Pinpoint the cell where the given text exists, returning its [x, y] midpoint coordinate. 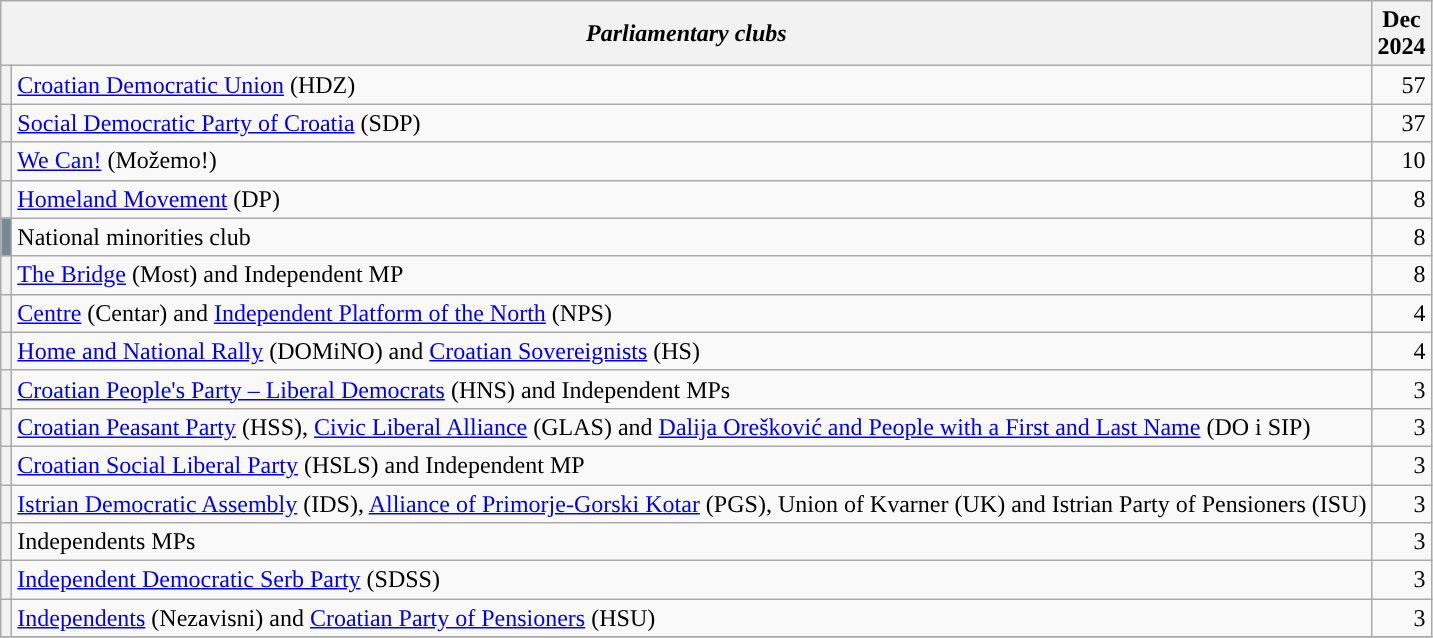
10 [1402, 161]
We Can! (Možemo!) [692, 161]
37 [1402, 123]
Homeland Movement (DP) [692, 199]
Dec2024 [1402, 34]
Independents (Nezavisni) and Croatian Party of Pensioners (HSU) [692, 618]
Croatian Peasant Party (HSS), Civic Liberal Alliance (GLAS) and Dalija Orešković and People with a First and Last Name (DO i SIP) [692, 427]
57 [1402, 85]
Independents MPs [692, 542]
Croatian Social Liberal Party (HSLS) and Independent MP [692, 465]
Independent Democratic Serb Party (SDSS) [692, 580]
Croatian People's Party – Liberal Democrats (HNS) and Independent MPs [692, 389]
Social Democratic Party of Croatia (SDP) [692, 123]
Istrian Democratic Assembly (IDS), Alliance of Primorje-Gorski Kotar (PGS), Union of Kvarner (UK) and Istrian Party of Pensioners (ISU) [692, 503]
Parliamentary clubs [686, 34]
Centre (Centar) and Independent Platform of the North (NPS) [692, 313]
Home and National Rally (DOMiNO) and Croatian Sovereignists (HS) [692, 351]
The Bridge (Most) and Independent MP [692, 275]
Croatian Democratic Union (HDZ) [692, 85]
National minorities club [692, 237]
